Capture the cell that displays the provided text and extract its [X, Y] central coordinate. 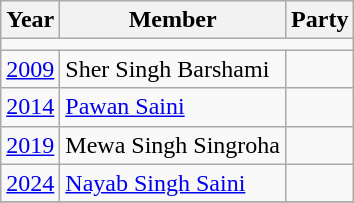
Pawan Saini [173, 107]
Nayab Singh Saini [173, 183]
2024 [30, 183]
2019 [30, 145]
2014 [30, 107]
Party [320, 20]
Member [173, 20]
Mewa Singh Singroha [173, 145]
Year [30, 20]
Sher Singh Barshami [173, 69]
2009 [30, 69]
